Detect which cell encompasses the target text, then output its [X, Y] center coordinate. 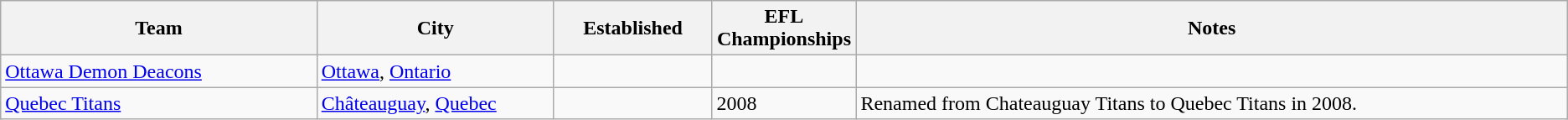
2008 [784, 103]
Notes [1211, 29]
Quebec Titans [159, 103]
City [436, 29]
Ottawa Demon Deacons [159, 71]
Team [159, 29]
EFL Championships [784, 29]
Châteauguay, Quebec [436, 103]
Ottawa, Ontario [436, 71]
Renamed from Chateauguay Titans to Quebec Titans in 2008. [1211, 103]
Established [633, 29]
